Identify which cell holds the provided text, then report its (x, y) central coordinate. 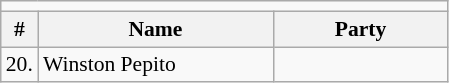
Party (360, 29)
Winston Pepito (156, 65)
Name (156, 29)
20. (20, 65)
# (20, 29)
